Find where the given text appears and provide that cell's center as [X, Y] coordinate. 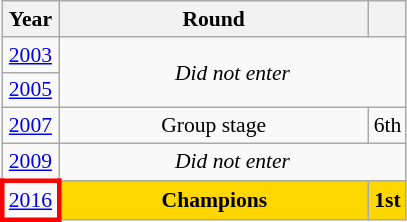
Round [214, 19]
2016 [30, 200]
2003 [30, 55]
Year [30, 19]
6th [388, 126]
Champions [214, 200]
2005 [30, 90]
2007 [30, 126]
2009 [30, 162]
1st [388, 200]
Group stage [214, 126]
